Scan for the cell matching the given text and deliver its (X, Y) coordinate at center. 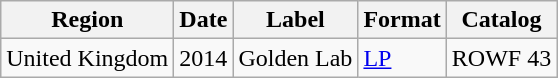
Catalog (501, 20)
2014 (204, 58)
Label (296, 20)
Golden Lab (296, 58)
Format (402, 20)
LP (402, 58)
United Kingdom (88, 58)
Region (88, 20)
ROWF 43 (501, 58)
Date (204, 20)
